Find where the given text appears and provide that cell's center as (X, Y) coordinate. 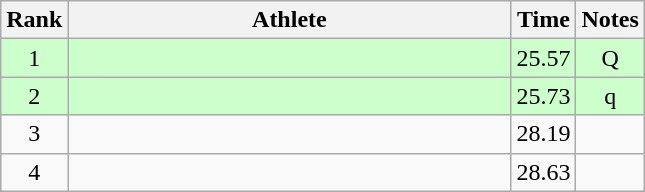
Athlete (290, 20)
Rank (34, 20)
Time (544, 20)
4 (34, 172)
3 (34, 134)
28.63 (544, 172)
25.73 (544, 96)
1 (34, 58)
25.57 (544, 58)
28.19 (544, 134)
Q (610, 58)
2 (34, 96)
q (610, 96)
Notes (610, 20)
